Identify which cell holds the provided text, then report its [X, Y] central coordinate. 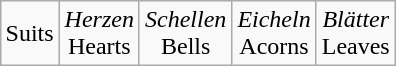
Suits [30, 34]
SchellenBells [185, 34]
BlätterLeaves [356, 34]
HerzenHearts [99, 34]
EichelnAcorns [274, 34]
